Search for the cell housing the specified text and yield its [x, y] center coordinate. 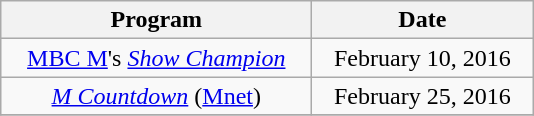
Date [422, 20]
M Countdown (Mnet) [156, 96]
MBC M's Show Champion [156, 58]
February 10, 2016 [422, 58]
Program [156, 20]
February 25, 2016 [422, 96]
